Output the [X, Y] coordinate of the center of the cell containing the given text.  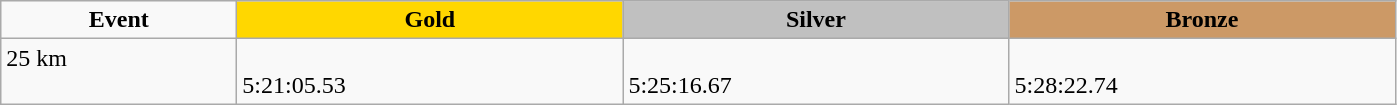
Silver [816, 20]
Bronze [1202, 20]
5:21:05.53 [430, 72]
Gold [430, 20]
Event [119, 20]
5:28:22.74 [1202, 72]
5:25:16.67 [816, 72]
25 km [119, 72]
